Detect which cell encompasses the target text, then output its (x, y) center coordinate. 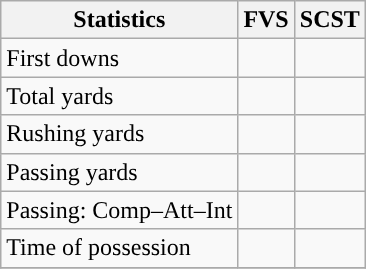
Passing: Comp–Att–Int (120, 210)
SCST (330, 20)
FVS (266, 20)
Rushing yards (120, 134)
First downs (120, 58)
Time of possession (120, 248)
Total yards (120, 96)
Passing yards (120, 172)
Statistics (120, 20)
